Provide the [x, y] coordinate of the cell's center where the given text is located.  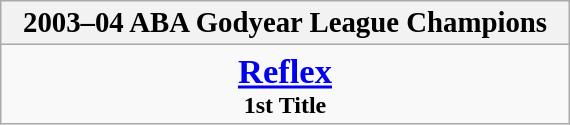
Reflex1st Title [284, 84]
2003–04 ABA Godyear League Champions [284, 23]
